For the text-containing cell, return its midpoint in (x, y) coordinate format. 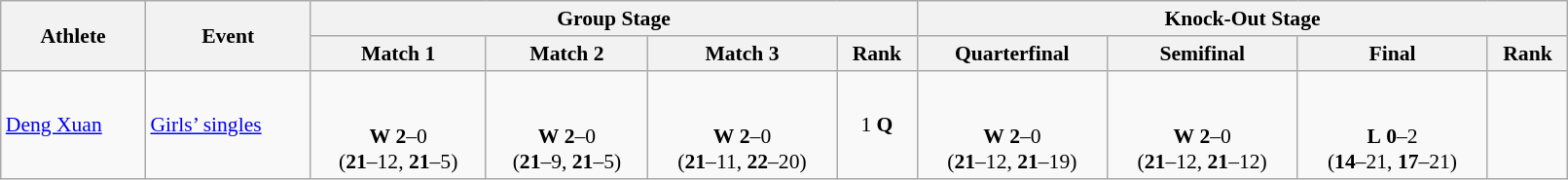
Quarterfinal (1012, 54)
Event (228, 35)
L 0–2 (14–21, 17–21) (1392, 125)
Group Stage (613, 18)
Semifinal (1201, 54)
Deng Xuan (74, 125)
W 2–0 (21–12, 21–19) (1012, 125)
Athlete (74, 35)
Match 3 (742, 54)
Knock-Out Stage (1242, 18)
W 2–0 (21–12, 21–5) (399, 125)
1 Q (878, 125)
Final (1392, 54)
Match 2 (566, 54)
W 2–0 (21–12, 21–12) (1201, 125)
W 2–0 (21–11, 22–20) (742, 125)
Match 1 (399, 54)
W 2–0 (21–9, 21–5) (566, 125)
Girls’ singles (228, 125)
